Find where the given text appears and provide that cell's center as [x, y] coordinate. 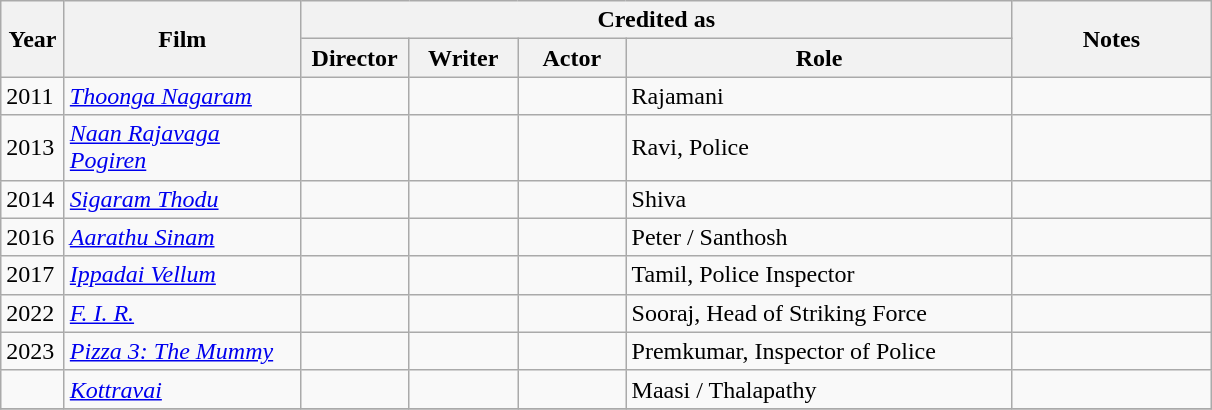
Aarathu Sinam [182, 237]
Naan Rajavaga Pogiren [182, 148]
Rajamani [819, 96]
Sigaram Thodu [182, 199]
Year [33, 39]
Film [182, 39]
Ippadai Vellum [182, 275]
2013 [33, 148]
Peter / Santhosh [819, 237]
Director [354, 58]
Notes [1112, 39]
2016 [33, 237]
Credited as [656, 20]
Maasi / Thalapathy [819, 389]
2023 [33, 351]
F. I. R. [182, 313]
2017 [33, 275]
2022 [33, 313]
Tamil, Police Inspector [819, 275]
Writer [464, 58]
Thoonga Nagaram [182, 96]
Ravi, Police [819, 148]
Kottravai [182, 389]
Actor [572, 58]
Role [819, 58]
2011 [33, 96]
Premkumar, Inspector of Police [819, 351]
Shiva [819, 199]
2014 [33, 199]
Sooraj, Head of Striking Force [819, 313]
Pizza 3: The Mummy [182, 351]
